For the text-containing cell, return its midpoint in [X, Y] coordinate format. 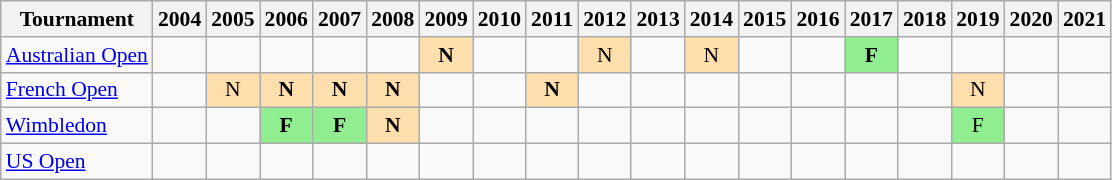
2013 [658, 19]
French Open [77, 90]
2004 [180, 19]
2009 [446, 19]
2020 [1032, 19]
2019 [978, 19]
2005 [232, 19]
Tournament [77, 19]
2016 [818, 19]
2011 [552, 19]
US Open [77, 162]
2010 [500, 19]
2014 [712, 19]
2017 [872, 19]
2008 [392, 19]
2021 [1084, 19]
2012 [604, 19]
2018 [924, 19]
2015 [764, 19]
2007 [340, 19]
2006 [286, 19]
Wimbledon [77, 126]
Australian Open [77, 55]
